Scan for the cell matching the given text and deliver its [X, Y] coordinate at center. 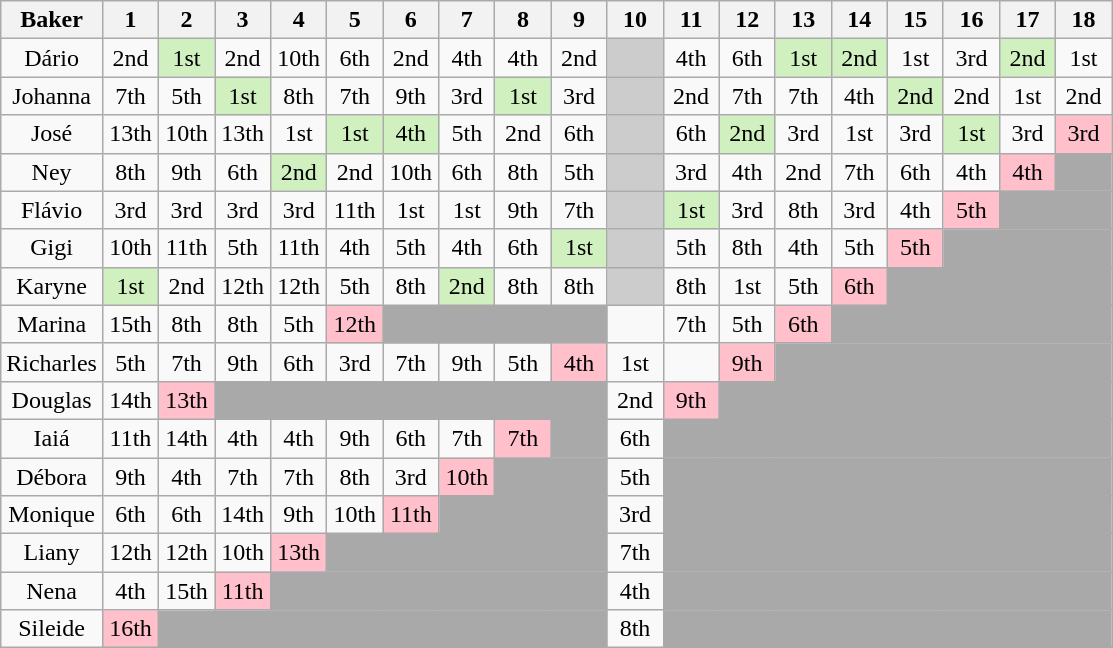
Iaiá [52, 438]
11 [691, 20]
18 [1084, 20]
16 [971, 20]
6 [411, 20]
Gigi [52, 248]
4 [299, 20]
Marina [52, 324]
Sileide [52, 629]
5 [355, 20]
8 [523, 20]
José [52, 134]
7 [467, 20]
14 [859, 20]
Richarles [52, 362]
Baker [52, 20]
9 [579, 20]
Liany [52, 553]
16th [130, 629]
17 [1027, 20]
Ney [52, 172]
Monique [52, 515]
Débora [52, 477]
10 [635, 20]
Flávio [52, 210]
Karyne [52, 286]
13 [803, 20]
2 [187, 20]
Dário [52, 58]
15 [915, 20]
Johanna [52, 96]
Nena [52, 591]
3 [243, 20]
1 [130, 20]
12 [747, 20]
Douglas [52, 400]
